Capture the cell that displays the provided text and extract its [X, Y] central coordinate. 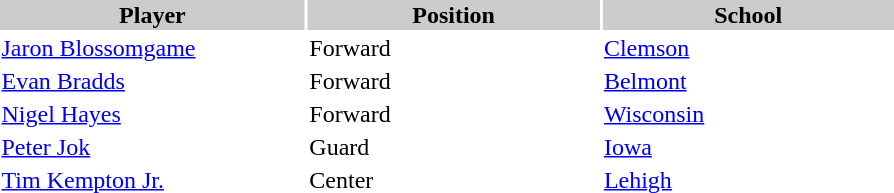
Belmont [748, 81]
Clemson [748, 48]
School [748, 15]
Guard [454, 147]
Iowa [748, 147]
Player [152, 15]
Peter Jok [152, 147]
Evan Bradds [152, 81]
Jaron Blossomgame [152, 48]
Nigel Hayes [152, 114]
Wisconsin [748, 114]
Position [454, 15]
